Identify which cell holds the provided text, then report its [x, y] central coordinate. 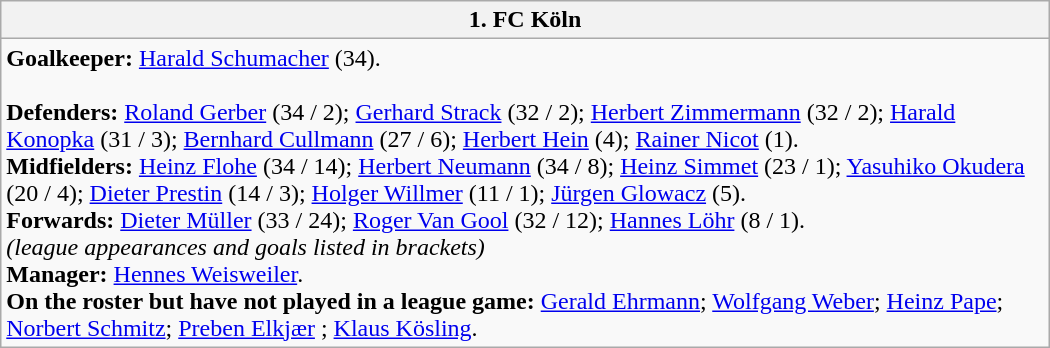
1. FC Köln [525, 20]
